Locate the cell with the specified text and output its (X, Y) center coordinate. 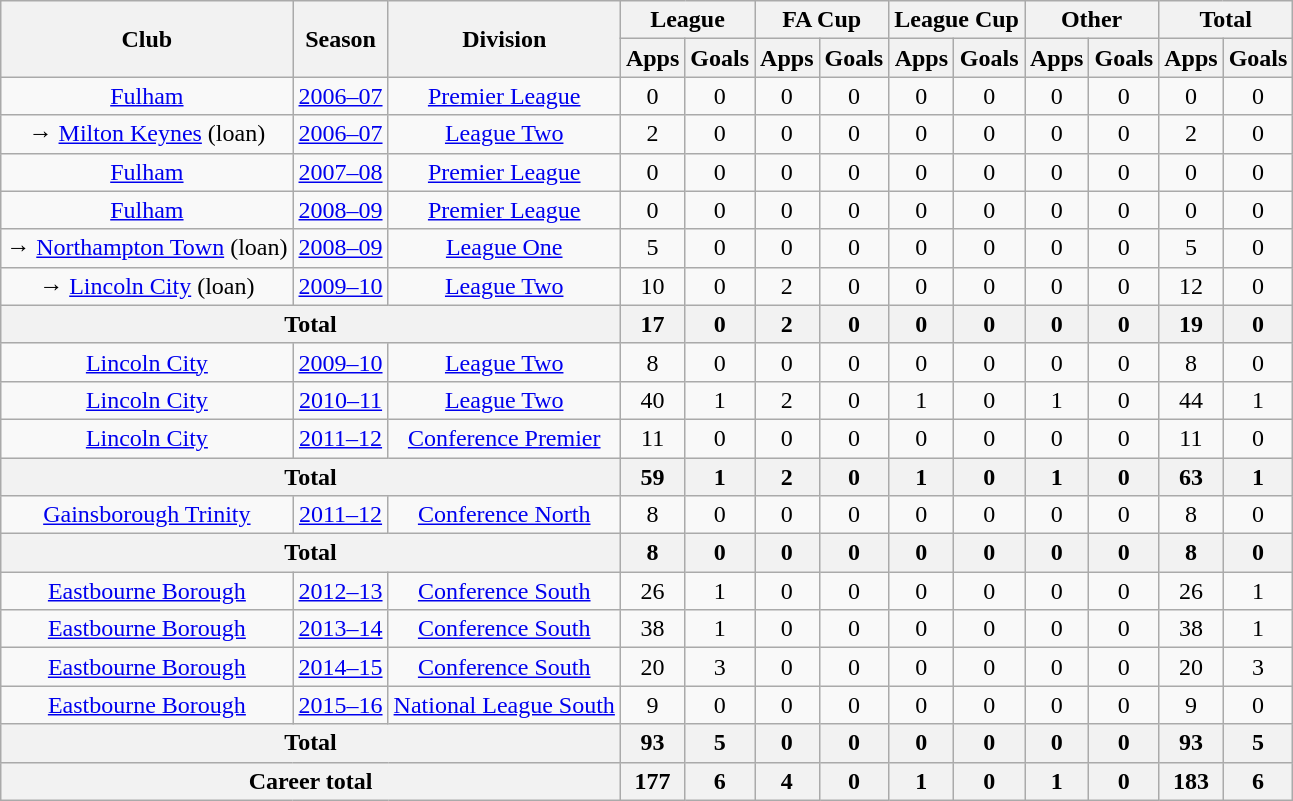
League One (504, 248)
2015–16 (340, 705)
40 (652, 400)
Club (147, 39)
19 (1191, 324)
Division (504, 39)
→ Milton Keynes (loan) (147, 134)
→ Northampton Town (loan) (147, 248)
44 (1191, 400)
10 (652, 286)
Season (340, 39)
4 (787, 781)
2012–13 (340, 591)
National League South (504, 705)
2010–11 (340, 400)
2014–15 (340, 667)
Conference Premier (504, 438)
183 (1191, 781)
17 (652, 324)
Career total (311, 781)
League Cup (957, 20)
League (687, 20)
2007–08 (340, 172)
12 (1191, 286)
2013–14 (340, 629)
59 (652, 477)
177 (652, 781)
Gainsborough Trinity (147, 515)
→ Lincoln City (loan) (147, 286)
Other (1091, 20)
63 (1191, 477)
FA Cup (822, 20)
Conference North (504, 515)
